Determine the (x, y) coordinate at the center of the cell enclosing the given text.  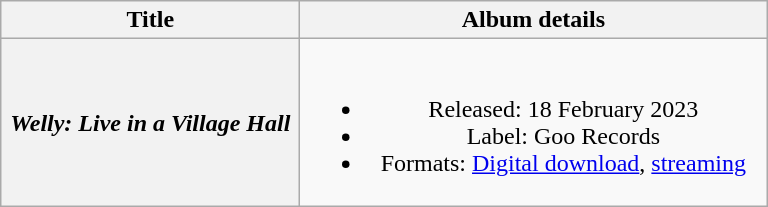
Album details (534, 20)
Released: 18 February 2023Label: Goo RecordsFormats: Digital download, streaming (534, 122)
Welly: Live in a Village Hall (150, 122)
Title (150, 20)
